Provide the (x, y) coordinate of the cell's center where the given text is located.  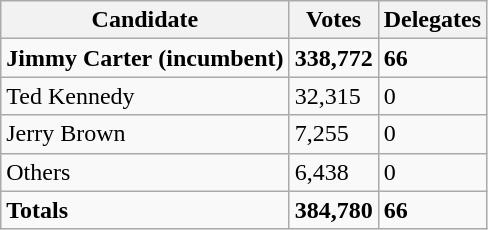
Jerry Brown (145, 134)
7,255 (334, 134)
338,772 (334, 58)
Totals (145, 210)
Others (145, 172)
Votes (334, 20)
384,780 (334, 210)
6,438 (334, 172)
32,315 (334, 96)
Delegates (432, 20)
Jimmy Carter (incumbent) (145, 58)
Ted Kennedy (145, 96)
Candidate (145, 20)
